Find where the given text appears and provide that cell's center as (x, y) coordinate. 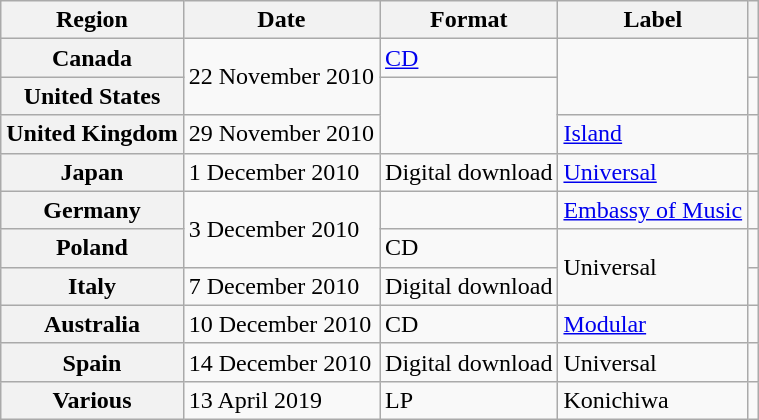
13 April 2019 (281, 400)
1 December 2010 (281, 172)
Format (469, 20)
22 November 2010 (281, 77)
Canada (92, 58)
Modular (653, 324)
United Kingdom (92, 134)
29 November 2010 (281, 134)
Spain (92, 362)
United States (92, 96)
Japan (92, 172)
Germany (92, 210)
Embassy of Music (653, 210)
Date (281, 20)
Australia (92, 324)
Poland (92, 248)
10 December 2010 (281, 324)
Label (653, 20)
Region (92, 20)
7 December 2010 (281, 286)
3 December 2010 (281, 229)
Italy (92, 286)
Various (92, 400)
Island (653, 134)
Konichiwa (653, 400)
LP (469, 400)
14 December 2010 (281, 362)
